Return [x, y] of the center of cell containing provided text 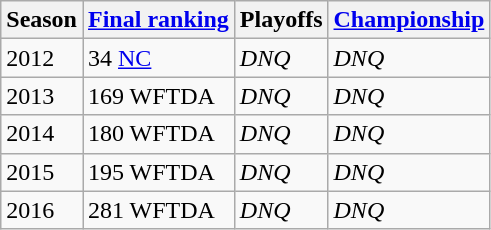
2016 [42, 210]
2012 [42, 58]
Championship [409, 20]
Season [42, 20]
34 NC [158, 58]
2015 [42, 172]
169 WFTDA [158, 96]
195 WFTDA [158, 172]
180 WFTDA [158, 134]
281 WFTDA [158, 210]
Final ranking [158, 20]
2013 [42, 96]
2014 [42, 134]
Playoffs [281, 20]
